Scan for the cell matching the given text and deliver its (X, Y) coordinate at center. 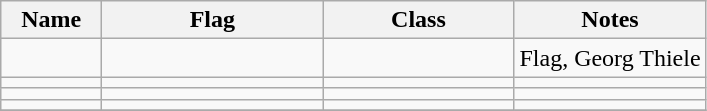
Flag, Georg Thiele (610, 58)
Notes (610, 20)
Flag (212, 20)
Name (52, 20)
Class (418, 20)
